Capture the cell that displays the provided text and extract its [X, Y] central coordinate. 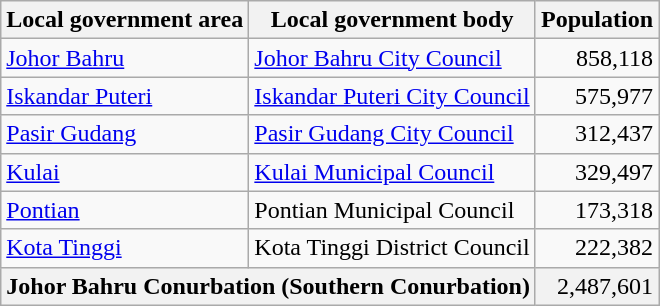
575,977 [596, 96]
Johor Bahru [125, 58]
Population [596, 20]
Local government body [392, 20]
Pontian [125, 210]
Pasir Gudang [125, 134]
222,382 [596, 248]
Kota Tinggi District Council [392, 248]
Kulai [125, 172]
Iskandar Puteri [125, 96]
Iskandar Puteri City Council [392, 96]
Kulai Municipal Council [392, 172]
Pasir Gudang City Council [392, 134]
Kota Tinggi [125, 248]
312,437 [596, 134]
Johor Bahru Conurbation (Southern Conurbation) [268, 286]
173,318 [596, 210]
329,497 [596, 172]
Johor Bahru City Council [392, 58]
Pontian Municipal Council [392, 210]
2,487,601 [596, 286]
858,118 [596, 58]
Local government area [125, 20]
